Find where the given text appears and provide that cell's center as [x, y] coordinate. 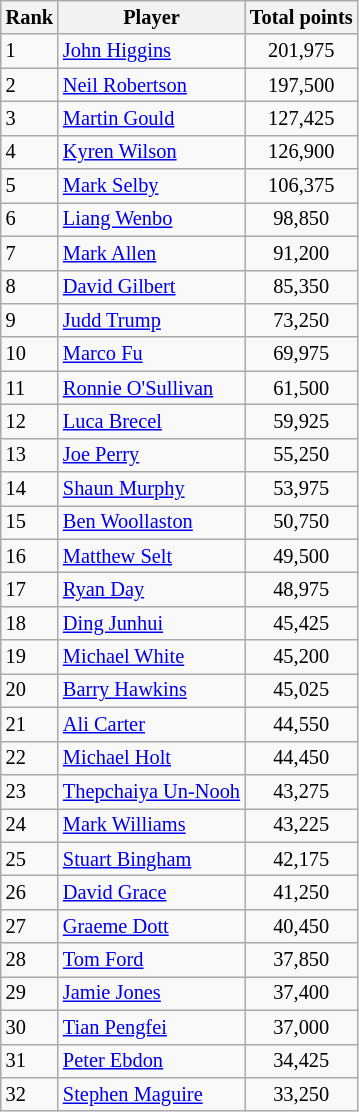
4 [30, 152]
43,225 [302, 825]
Graeme Dott [152, 926]
50,750 [302, 522]
73,250 [302, 320]
49,500 [302, 556]
3 [30, 118]
98,850 [302, 219]
43,275 [302, 791]
59,925 [302, 421]
20 [30, 690]
45,425 [302, 623]
Judd Trump [152, 320]
Stephen Maguire [152, 1094]
Stuart Bingham [152, 859]
37,850 [302, 960]
Shaun Murphy [152, 489]
Thepchaiya Un-Nooh [152, 791]
41,250 [302, 892]
Tian Pengfei [152, 1027]
42,175 [302, 859]
106,375 [302, 186]
55,250 [302, 455]
2 [30, 85]
85,350 [302, 287]
Jamie Jones [152, 993]
Ding Junhui [152, 623]
Tom Ford [152, 960]
12 [30, 421]
197,500 [302, 85]
25 [30, 859]
Ben Woollaston [152, 522]
David Grace [152, 892]
27 [30, 926]
9 [30, 320]
28 [30, 960]
Michael Holt [152, 758]
126,900 [302, 152]
32 [30, 1094]
David Gilbert [152, 287]
1 [30, 51]
11 [30, 388]
37,400 [302, 993]
13 [30, 455]
21 [30, 724]
Peter Ebdon [152, 1061]
48,975 [302, 589]
37,000 [302, 1027]
5 [30, 186]
34,425 [302, 1061]
24 [30, 825]
17 [30, 589]
127,425 [302, 118]
30 [30, 1027]
Ryan Day [152, 589]
John Higgins [152, 51]
6 [30, 219]
Marco Fu [152, 354]
10 [30, 354]
Barry Hawkins [152, 690]
40,450 [302, 926]
18 [30, 623]
53,975 [302, 489]
44,450 [302, 758]
Mark Allen [152, 253]
Michael White [152, 657]
7 [30, 253]
Player [152, 17]
61,500 [302, 388]
Martin Gould [152, 118]
Rank [30, 17]
Ali Carter [152, 724]
45,025 [302, 690]
Ronnie O'Sullivan [152, 388]
16 [30, 556]
31 [30, 1061]
Matthew Selt [152, 556]
Kyren Wilson [152, 152]
Luca Brecel [152, 421]
Mark Selby [152, 186]
14 [30, 489]
91,200 [302, 253]
Joe Perry [152, 455]
Total points [302, 17]
22 [30, 758]
33,250 [302, 1094]
45,200 [302, 657]
Mark Williams [152, 825]
8 [30, 287]
19 [30, 657]
26 [30, 892]
Neil Robertson [152, 85]
Liang Wenbo [152, 219]
44,550 [302, 724]
69,975 [302, 354]
23 [30, 791]
15 [30, 522]
29 [30, 993]
201,975 [302, 51]
